For the text-containing cell, return its midpoint in (X, Y) coordinate format. 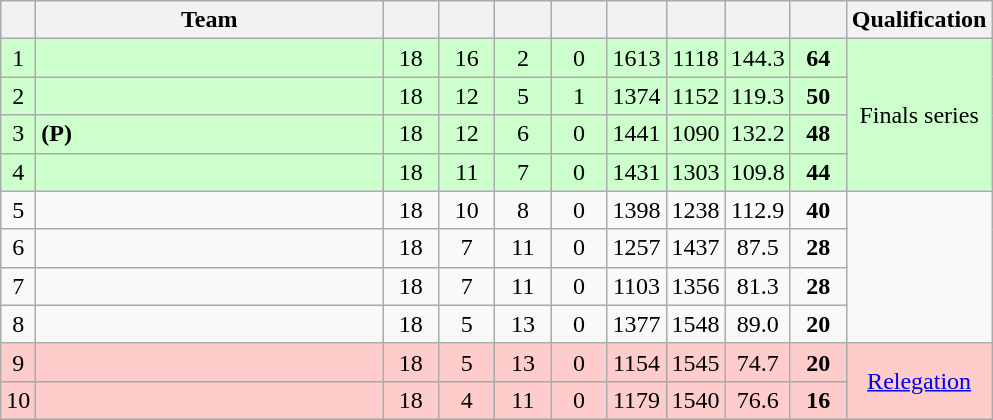
119.3 (758, 96)
Qualification (919, 20)
1090 (696, 134)
1303 (696, 172)
109.8 (758, 172)
1540 (696, 400)
1398 (636, 210)
89.0 (758, 324)
1441 (636, 134)
48 (818, 134)
1118 (696, 58)
1356 (696, 286)
Team (210, 20)
9 (18, 362)
76.6 (758, 400)
1154 (636, 362)
81.3 (758, 286)
87.5 (758, 248)
1431 (636, 172)
1238 (696, 210)
1103 (636, 286)
50 (818, 96)
1152 (696, 96)
144.3 (758, 58)
1257 (636, 248)
64 (818, 58)
Relegation (919, 381)
Finals series (919, 115)
1545 (696, 362)
44 (818, 172)
1374 (636, 96)
74.7 (758, 362)
1613 (636, 58)
3 (18, 134)
1377 (636, 324)
1179 (636, 400)
132.2 (758, 134)
112.9 (758, 210)
1548 (696, 324)
1437 (696, 248)
40 (818, 210)
(P) (210, 134)
